Find where the given text appears and provide that cell's center as [x, y] coordinate. 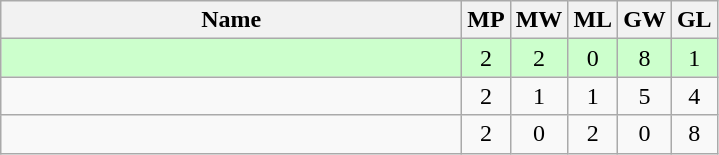
5 [645, 96]
MW [539, 20]
GW [645, 20]
MP [486, 20]
Name [232, 20]
4 [694, 96]
GL [694, 20]
ML [593, 20]
